Return the [x, y] coordinate for the center point of the cell that contains the specified text.  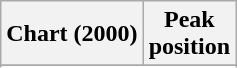
Chart (2000) [72, 34]
Peakposition [189, 34]
